Identify which cell holds the provided text, then report its [X, Y] central coordinate. 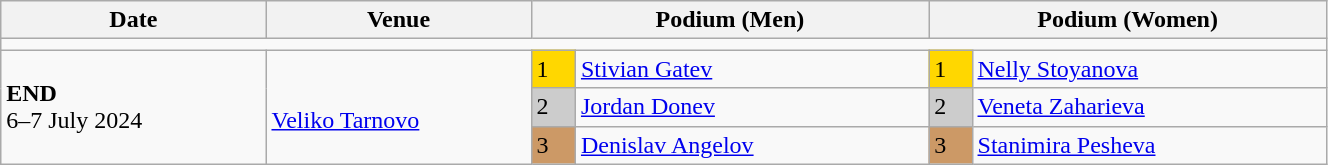
Veliko Tarnovo [398, 107]
Veneta Zaharieva [1149, 107]
Stanimira Pesheva [1149, 145]
END 6–7 July 2024 [134, 107]
Denislav Angelov [752, 145]
Stivian Gatev [752, 69]
Nelly Stoyanova [1149, 69]
Date [134, 20]
Podium (Women) [1128, 20]
Venue [398, 20]
Jordan Donev [752, 107]
Podium (Men) [730, 20]
